Capture the cell that displays the provided text and extract its (x, y) central coordinate. 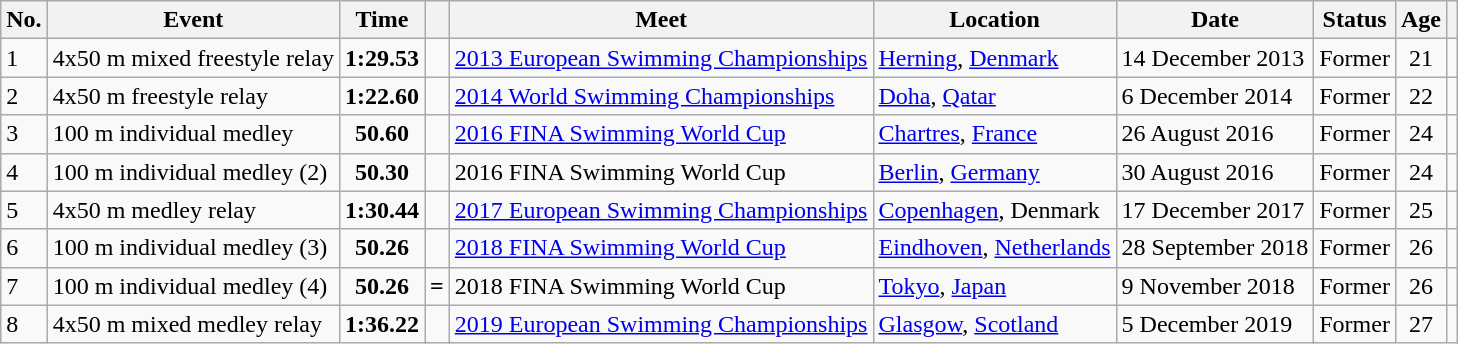
50.30 (382, 172)
7 (24, 286)
8 (24, 324)
6 December 2014 (1215, 96)
Berlin, Germany (994, 172)
22 (1420, 96)
1:30.44 (382, 210)
2013 European Swimming Championships (661, 58)
30 August 2016 (1215, 172)
Date (1215, 20)
17 December 2017 (1215, 210)
No. (24, 20)
Copenhagen, Denmark (994, 210)
28 September 2018 (1215, 248)
Doha, Qatar (994, 96)
1:29.53 (382, 58)
4x50 m mixed medley relay (193, 324)
4 (24, 172)
2 (24, 96)
Eindhoven, Netherlands (994, 248)
1:22.60 (382, 96)
100 m individual medley (2) (193, 172)
Status (1355, 20)
Meet (661, 20)
21 (1420, 58)
Glasgow, Scotland (994, 324)
Tokyo, Japan (994, 286)
Location (994, 20)
5 (24, 210)
Chartres, France (994, 134)
2019 European Swimming Championships (661, 324)
4x50 m freestyle relay (193, 96)
100 m individual medley (193, 134)
4x50 m mixed freestyle relay (193, 58)
25 (1420, 210)
100 m individual medley (3) (193, 248)
1:36.22 (382, 324)
Age (1420, 20)
2014 World Swimming Championships (661, 96)
= (438, 286)
26 August 2016 (1215, 134)
5 December 2019 (1215, 324)
27 (1420, 324)
3 (24, 134)
Event (193, 20)
Time (382, 20)
Herning, Denmark (994, 58)
4x50 m medley relay (193, 210)
14 December 2013 (1215, 58)
9 November 2018 (1215, 286)
1 (24, 58)
50.60 (382, 134)
100 m individual medley (4) (193, 286)
6 (24, 248)
2017 European Swimming Championships (661, 210)
